Find where the given text appears and provide that cell's center as [x, y] coordinate. 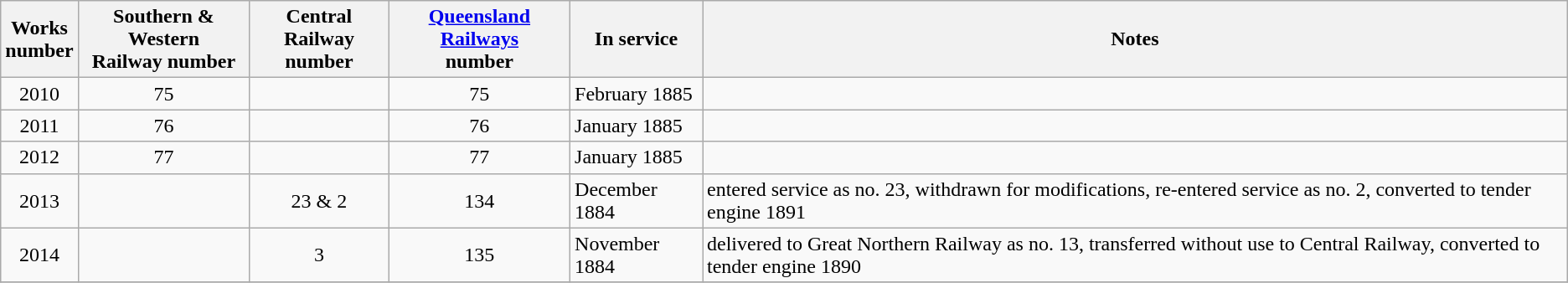
delivered to Great Northern Railway as no. 13, transferred without use to Central Railway, converted to tender engine 1890 [1134, 255]
Queensland Railwaysnumber [479, 39]
November 1884 [637, 255]
134 [479, 201]
Central Railwaynumber [320, 39]
2010 [39, 94]
In service [637, 39]
2014 [39, 255]
135 [479, 255]
Worksnumber [39, 39]
entered service as no. 23, withdrawn for modifications, re-entered service as no. 2, converted to tender engine 1891 [1134, 201]
Southern & WesternRailway number [163, 39]
2011 [39, 126]
3 [320, 255]
December 1884 [637, 201]
2013 [39, 201]
February 1885 [637, 94]
Notes [1134, 39]
23 & 2 [320, 201]
2012 [39, 157]
